For the text-containing cell, return its midpoint in (x, y) coordinate format. 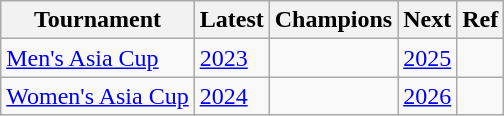
2024 (232, 96)
Next (428, 20)
Tournament (98, 20)
Latest (232, 20)
2026 (428, 96)
2025 (428, 58)
2023 (232, 58)
Men's Asia Cup (98, 58)
Champions (333, 20)
Ref (480, 20)
Women's Asia Cup (98, 96)
